Output the (x, y) coordinate of the center of the cell containing the given text.  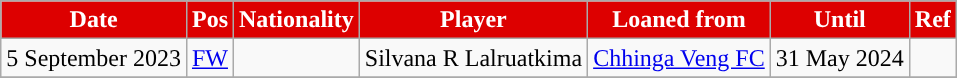
Nationality (297, 20)
Silvana R Lalruatkima (473, 58)
Loaned from (680, 20)
5 September 2023 (94, 58)
Ref (932, 20)
FW (210, 58)
Date (94, 20)
Chhinga Veng FC (680, 58)
Pos (210, 20)
Until (840, 20)
Player (473, 20)
31 May 2024 (840, 58)
